Return [x, y] of the center of cell containing provided text 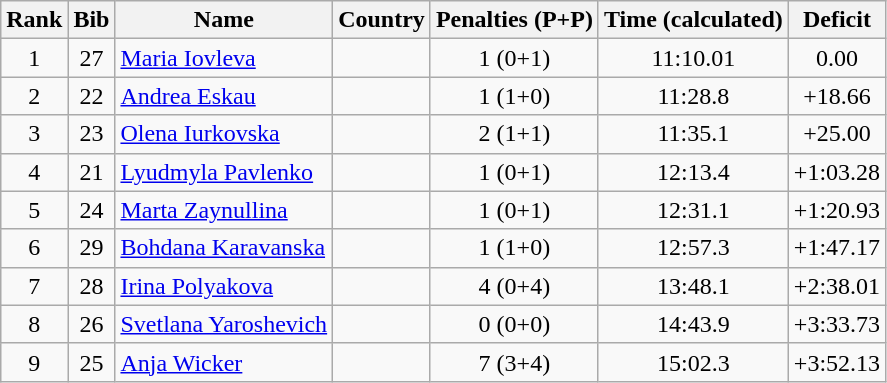
23 [92, 134]
15:02.3 [693, 362]
0 (0+0) [514, 324]
3 [34, 134]
27 [92, 58]
+1:03.28 [836, 172]
11:10.01 [693, 58]
7 (3+4) [514, 362]
+2:38.01 [836, 286]
Time (calculated) [693, 20]
25 [92, 362]
+25.00 [836, 134]
Country [382, 20]
12:13.4 [693, 172]
4 [34, 172]
7 [34, 286]
+3:33.73 [836, 324]
21 [92, 172]
12:57.3 [693, 248]
Marta Zaynullina [224, 210]
Svetlana Yaroshevich [224, 324]
9 [34, 362]
11:35.1 [693, 134]
28 [92, 286]
Irina Polyakova [224, 286]
Olena Iurkovska [224, 134]
8 [34, 324]
13:48.1 [693, 286]
Rank [34, 20]
Deficit [836, 20]
14:43.9 [693, 324]
11:28.8 [693, 96]
26 [92, 324]
6 [34, 248]
Lyudmyla Pavlenko [224, 172]
2 (1+1) [514, 134]
22 [92, 96]
Name [224, 20]
5 [34, 210]
+3:52.13 [836, 362]
+1:47.17 [836, 248]
24 [92, 210]
29 [92, 248]
Bib [92, 20]
Maria Iovleva [224, 58]
2 [34, 96]
0.00 [836, 58]
12:31.1 [693, 210]
+18.66 [836, 96]
Andrea Eskau [224, 96]
+1:20.93 [836, 210]
Penalties (P+P) [514, 20]
Anja Wicker [224, 362]
1 [34, 58]
4 (0+4) [514, 286]
Bohdana Karavanska [224, 248]
